Extract the [x, y] coordinate from the center of the cell holding the provided text.  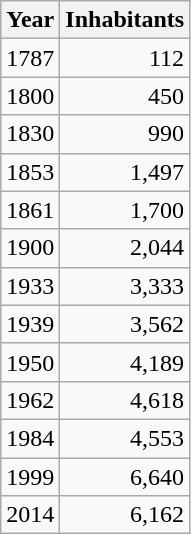
1939 [30, 324]
3,562 [125, 324]
6,640 [125, 477]
4,553 [125, 438]
450 [125, 96]
6,162 [125, 515]
4,189 [125, 362]
2014 [30, 515]
1861 [30, 210]
1999 [30, 477]
Inhabitants [125, 20]
1830 [30, 134]
2,044 [125, 248]
112 [125, 58]
1984 [30, 438]
3,333 [125, 286]
990 [125, 134]
Year [30, 20]
1800 [30, 96]
1950 [30, 362]
4,618 [125, 400]
1787 [30, 58]
1,700 [125, 210]
1,497 [125, 172]
1962 [30, 400]
1853 [30, 172]
1933 [30, 286]
1900 [30, 248]
